Provide the [x, y] coordinate of the cell's center where the given text is located.  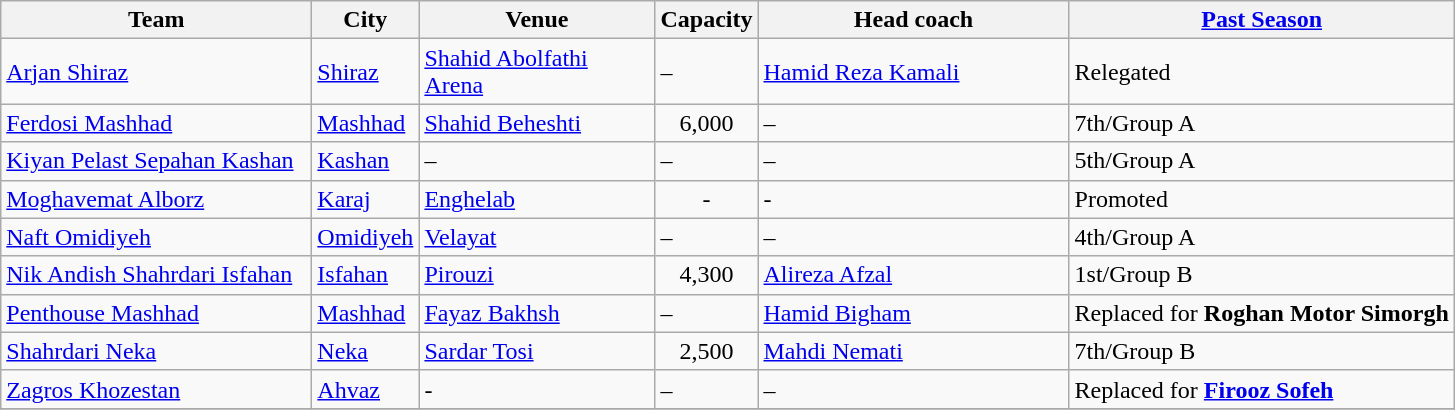
Pirouzi [537, 275]
Velayat [537, 237]
Kiyan Pelast Sepahan Kashan [156, 161]
Shiraz [366, 72]
2,500 [706, 351]
1st/Group B [1262, 275]
Alireza Afzal [914, 275]
7th/Group B [1262, 351]
Capacity [706, 20]
Ferdosi Mashhad [156, 123]
5th/Group A [1262, 161]
Ahvaz [366, 389]
Hamid Bigham [914, 313]
4,300 [706, 275]
Neka [366, 351]
Relegated [1262, 72]
Omidiyeh [366, 237]
Past Season [1262, 20]
Shahid Abolfathi Arena [537, 72]
Mahdi Nemati [914, 351]
Venue [537, 20]
Promoted [1262, 199]
Sardar Tosi [537, 351]
Penthouse Mashhad [156, 313]
Enghelab [537, 199]
Head coach [914, 20]
Isfahan [366, 275]
Fayaz Bakhsh [537, 313]
Zagros Khozestan [156, 389]
Arjan Shiraz [156, 72]
Shahrdari Neka [156, 351]
Replaced for Roghan Motor Simorgh [1262, 313]
Nik Andish Shahrdari Isfahan [156, 275]
6,000 [706, 123]
Replaced for Firooz Sofeh [1262, 389]
Shahid Beheshti [537, 123]
Naft Omidiyeh [156, 237]
Karaj [366, 199]
Moghavemat Alborz [156, 199]
Hamid Reza Kamali [914, 72]
City [366, 20]
Kashan [366, 161]
7th/Group A [1262, 123]
4th/Group A [1262, 237]
Team [156, 20]
